Capture the cell that displays the provided text and extract its (X, Y) central coordinate. 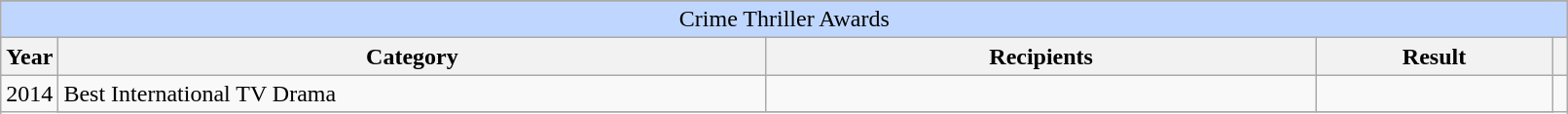
Recipients (1041, 57)
Crime Thriller Awards (784, 19)
2014 (29, 94)
Result (1434, 57)
Best International TV Drama (413, 94)
Category (413, 57)
Year (29, 57)
